Search for the cell housing the specified text and yield its [X, Y] center coordinate. 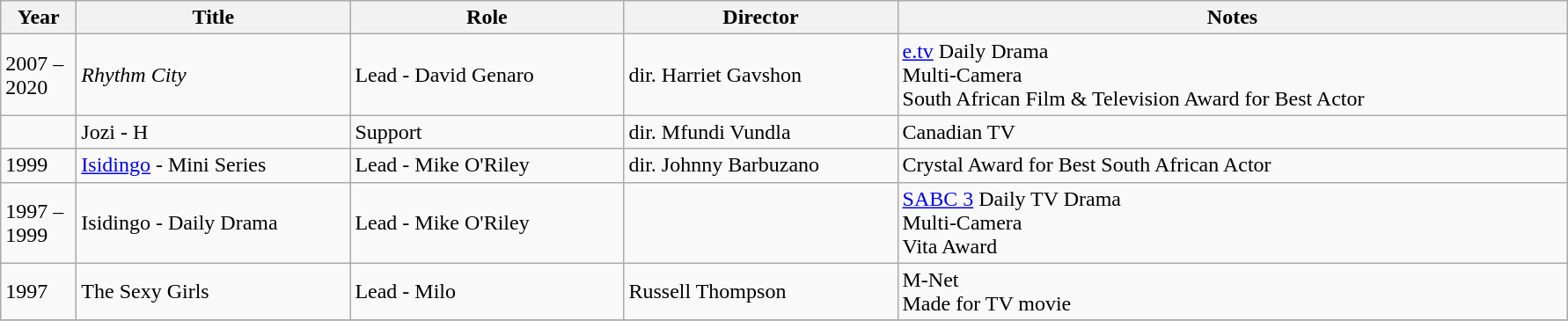
Support [487, 132]
dir. Johnny Barbuzano [760, 165]
1997 [39, 292]
2007 – 2020 [39, 75]
Title [213, 18]
Canadian TV [1232, 132]
M-Net Made for TV movie [1232, 292]
Isidingo - Mini Series [213, 165]
dir. Mfundi Vundla [760, 132]
1999 [39, 165]
e.tv Daily Drama Multi-Camera South African Film & Television Award for Best Actor [1232, 75]
The Sexy Girls [213, 292]
Russell Thompson [760, 292]
1997 – 1999 [39, 223]
Lead - Milo [487, 292]
Isidingo - Daily Drama [213, 223]
Notes [1232, 18]
Role [487, 18]
Rhythm City [213, 75]
SABC 3 Daily TV Drama Multi-Camera Vita Award [1232, 223]
dir. Harriet Gavshon [760, 75]
Year [39, 18]
Jozi - H [213, 132]
Lead - David Genaro [487, 75]
Crystal Award for Best South African Actor [1232, 165]
Director [760, 18]
